Identify which cell holds the provided text, then report its [x, y] central coordinate. 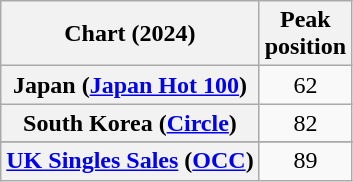
Peakposition [305, 34]
Chart (2024) [130, 34]
62 [305, 85]
82 [305, 123]
89 [305, 161]
South Korea (Circle) [130, 123]
UK Singles Sales (OCC) [130, 161]
Japan (Japan Hot 100) [130, 85]
